Scan for the cell matching the given text and deliver its (X, Y) coordinate at center. 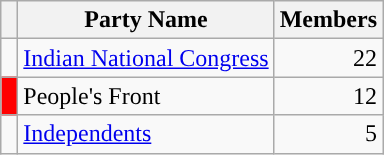
22 (328, 58)
12 (328, 96)
People's Front (146, 96)
Indian National Congress (146, 58)
5 (328, 134)
Independents (146, 134)
Members (328, 20)
Party Name (146, 20)
